Pinpoint the cell where the given text exists, returning its (X, Y) midpoint coordinate. 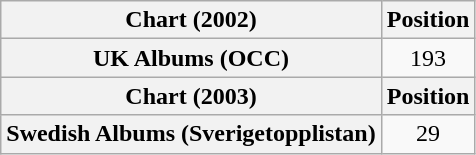
UK Albums (OCC) (191, 58)
29 (428, 134)
Chart (2003) (191, 96)
Swedish Albums (Sverigetopplistan) (191, 134)
Chart (2002) (191, 20)
193 (428, 58)
